Determine the [X, Y] coordinate at the center of the cell enclosing the given text.  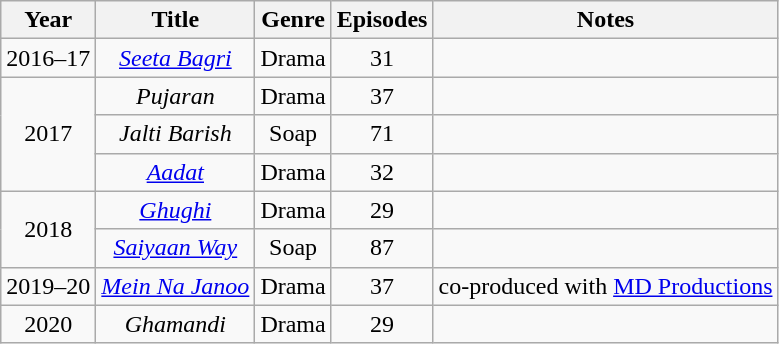
Pujaran [176, 96]
2020 [48, 324]
Year [48, 20]
Saiyaan Way [176, 248]
Title [176, 20]
2016–17 [48, 58]
Notes [606, 20]
2019–20 [48, 286]
31 [382, 58]
2017 [48, 134]
Aadat [176, 172]
Seeta Bagri [176, 58]
Mein Na Janoo [176, 286]
32 [382, 172]
co-produced with MD Productions [606, 286]
87 [382, 248]
Ghughi [176, 210]
2018 [48, 229]
Genre [293, 20]
71 [382, 134]
Episodes [382, 20]
Ghamandi [176, 324]
Jalti Barish [176, 134]
